Return the (x, y) coordinate for the center point of the cell that contains the specified text.  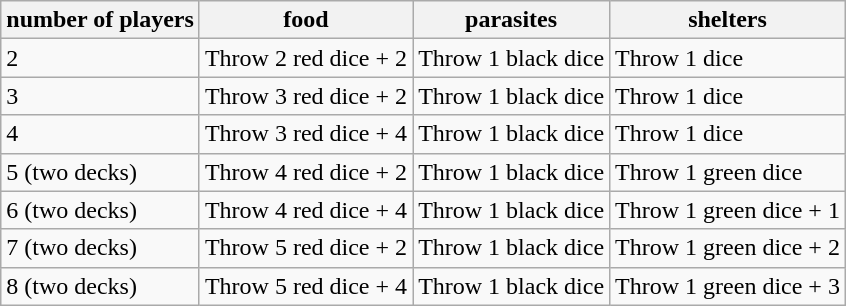
food (306, 20)
4 (100, 134)
Throw 3 red dice + 4 (306, 134)
Throw 5 red dice + 4 (306, 286)
Throw 4 red dice + 4 (306, 210)
shelters (728, 20)
Throw 2 red dice + 2 (306, 58)
5 (two decks) (100, 172)
6 (two decks) (100, 210)
number of players (100, 20)
Throw 1 green dice (728, 172)
Throw 4 red dice + 2 (306, 172)
3 (100, 96)
Throw 1 green dice + 3 (728, 286)
Throw 5 red dice + 2 (306, 248)
8 (two decks) (100, 286)
2 (100, 58)
Throw 3 red dice + 2 (306, 96)
parasites (512, 20)
Throw 1 green dice + 2 (728, 248)
7 (two decks) (100, 248)
Throw 1 green dice + 1 (728, 210)
